Return the [x, y] coordinate for the center point of the cell that contains the specified text.  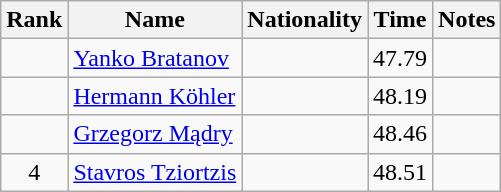
Name [155, 20]
Hermann Köhler [155, 96]
Yanko Bratanov [155, 58]
48.51 [400, 172]
Grzegorz Mądry [155, 134]
Time [400, 20]
Rank [34, 20]
Notes [467, 20]
Nationality [305, 20]
47.79 [400, 58]
4 [34, 172]
48.19 [400, 96]
Stavros Tziortzis [155, 172]
48.46 [400, 134]
